Pinpoint the cell where the given text exists, returning its (x, y) midpoint coordinate. 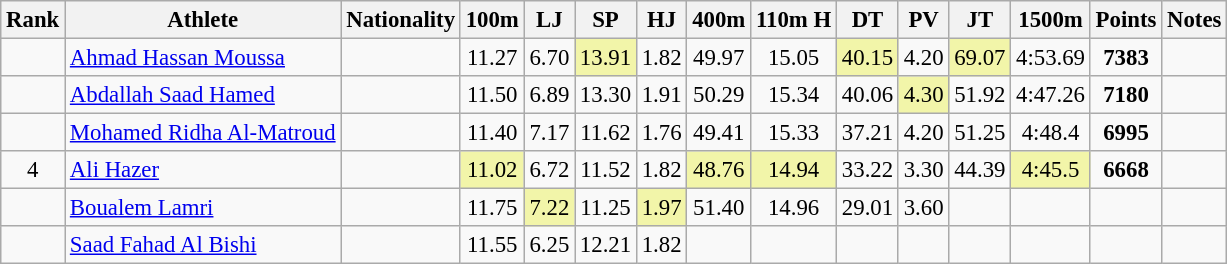
SP (606, 20)
7.17 (549, 133)
6.89 (549, 95)
110m H (794, 20)
40.15 (868, 58)
Ahmad Hassan Moussa (203, 58)
Abdallah Saad Hamed (203, 95)
3.60 (923, 208)
7383 (1126, 58)
1.76 (661, 133)
11.75 (492, 208)
DT (868, 20)
1.97 (661, 208)
6668 (1126, 170)
Ali Hazer (203, 170)
37.21 (868, 133)
11.52 (606, 170)
6.70 (549, 58)
48.76 (719, 170)
51.92 (980, 95)
15.33 (794, 133)
4 (33, 170)
49.97 (719, 58)
49.41 (719, 133)
Mohamed Ridha Al-Matroud (203, 133)
13.91 (606, 58)
Saad Fahad Al Bishi (203, 245)
LJ (549, 20)
11.62 (606, 133)
11.50 (492, 95)
6.72 (549, 170)
1.91 (661, 95)
4:45.5 (1051, 170)
50.29 (719, 95)
Nationality (400, 20)
11.40 (492, 133)
33.22 (868, 170)
JT (980, 20)
14.94 (794, 170)
6.25 (549, 245)
51.40 (719, 208)
13.30 (606, 95)
Athlete (203, 20)
7180 (1126, 95)
Boualem Lamri (203, 208)
HJ (661, 20)
4:48.4 (1051, 133)
4:47.26 (1051, 95)
4.30 (923, 95)
15.05 (794, 58)
100m (492, 20)
11.02 (492, 170)
Rank (33, 20)
44.39 (980, 170)
3.30 (923, 170)
Notes (1194, 20)
15.34 (794, 95)
12.21 (606, 245)
400m (719, 20)
Points (1126, 20)
7.22 (549, 208)
11.55 (492, 245)
51.25 (980, 133)
4:53.69 (1051, 58)
11.27 (492, 58)
40.06 (868, 95)
14.96 (794, 208)
6995 (1126, 133)
69.07 (980, 58)
11.25 (606, 208)
29.01 (868, 208)
1500m (1051, 20)
PV (923, 20)
